Return the [x, y] coordinate for the center point of the cell that contains the specified text.  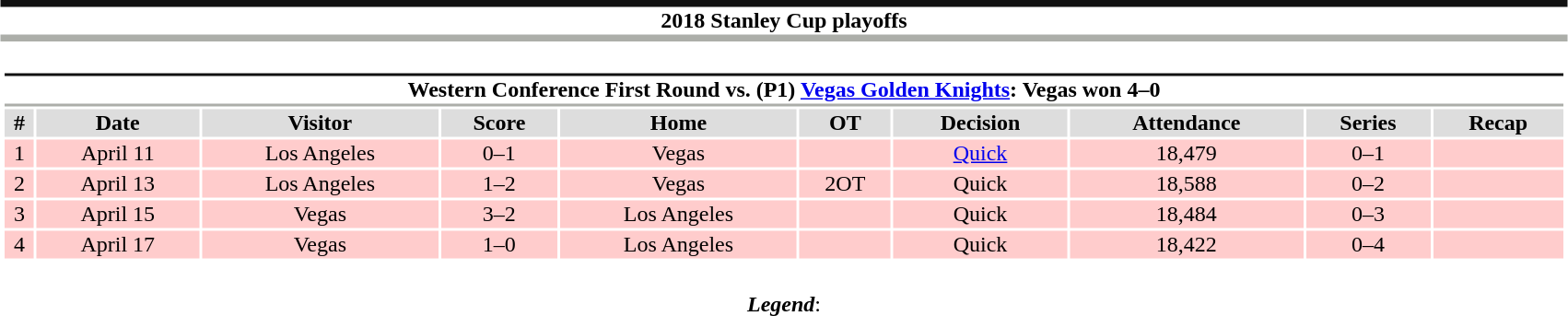
Series [1367, 123]
Western Conference First Round vs. (P1) Vegas Golden Knights: Vegas won 4–0 [783, 90]
2018 Stanley Cup playoffs [784, 20]
18,479 [1187, 154]
1 [19, 154]
# [19, 123]
0–2 [1367, 183]
April 15 [118, 215]
Decision [980, 123]
2 [19, 183]
1–0 [499, 244]
1–2 [499, 183]
3–2 [499, 215]
Attendance [1187, 123]
0–4 [1367, 244]
0–3 [1367, 215]
18,422 [1187, 244]
Score [499, 123]
Visitor [321, 123]
3 [19, 215]
Home [678, 123]
18,588 [1187, 183]
April 13 [118, 183]
April 17 [118, 244]
Recap [1498, 123]
4 [19, 244]
Date [118, 123]
2OT [846, 183]
18,484 [1187, 215]
April 11 [118, 154]
OT [846, 123]
